Provide the (x, y) coordinate of the cell's center where the given text is located.  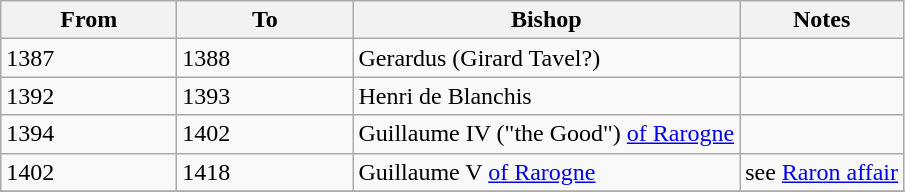
Guillaume V of Rarogne (546, 172)
Bishop (546, 20)
1393 (265, 96)
Guillaume IV ("the Good") of Rarogne (546, 134)
1387 (89, 58)
1388 (265, 58)
Henri de Blanchis (546, 96)
1418 (265, 172)
1392 (89, 96)
To (265, 20)
From (89, 20)
Gerardus (Girard Tavel?) (546, 58)
1394 (89, 134)
Notes (822, 20)
see Raron affair (822, 172)
